Pinpoint the cell where the given text exists, returning its (X, Y) midpoint coordinate. 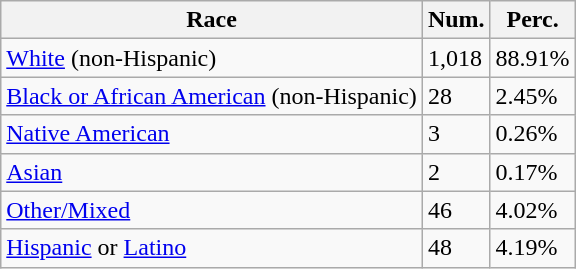
Other/Mixed (212, 210)
28 (456, 96)
4.02% (532, 210)
0.26% (532, 134)
Asian (212, 172)
46 (456, 210)
Perc. (532, 20)
2.45% (532, 96)
Num. (456, 20)
48 (456, 248)
3 (456, 134)
1,018 (456, 58)
2 (456, 172)
0.17% (532, 172)
4.19% (532, 248)
Hispanic or Latino (212, 248)
88.91% (532, 58)
White (non-Hispanic) (212, 58)
Black or African American (non-Hispanic) (212, 96)
Race (212, 20)
Native American (212, 134)
